Search for the cell housing the specified text and yield its (x, y) center coordinate. 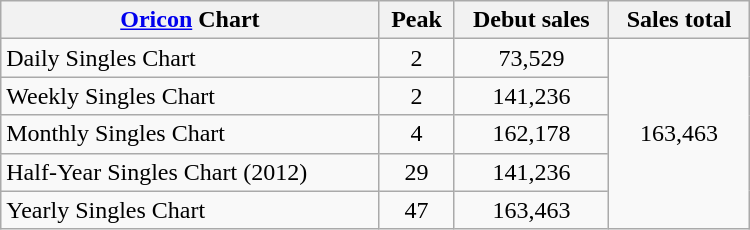
73,529 (532, 58)
162,178 (532, 134)
Peak (416, 20)
Half-Year Singles Chart (2012) (190, 172)
Daily Singles Chart (190, 58)
Yearly Singles Chart (190, 210)
Oricon Chart (190, 20)
4 (416, 134)
Weekly Singles Chart (190, 96)
Sales total (679, 20)
Debut sales (532, 20)
47 (416, 210)
Monthly Singles Chart (190, 134)
29 (416, 172)
